Identify which cell holds the provided text, then report its (x, y) central coordinate. 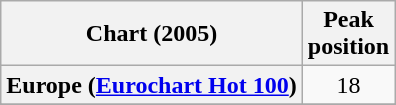
Peakposition (348, 34)
Europe (Eurochart Hot 100) (152, 85)
18 (348, 85)
Chart (2005) (152, 34)
